Provide the (X, Y) coordinate of the cell's center where the given text is located.  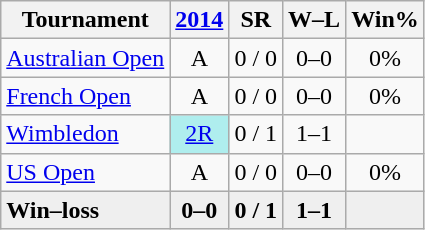
Wimbledon (86, 134)
French Open (86, 96)
SR (256, 20)
Win% (386, 20)
W–L (314, 20)
Australian Open (86, 58)
2014 (200, 20)
Win–loss (86, 210)
Tournament (86, 20)
2R (200, 134)
US Open (86, 172)
